Detect which cell encompasses the target text, then output its (X, Y) center coordinate. 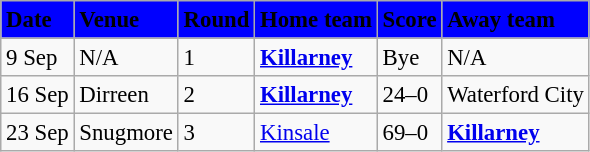
69–0 (410, 132)
Waterford City (516, 94)
3 (216, 132)
16 Sep (38, 94)
2 (216, 94)
24–0 (410, 94)
23 Sep (38, 132)
1 (216, 57)
Kinsale (316, 132)
Date (38, 19)
Home team (316, 19)
Dirreen (126, 94)
Bye (410, 57)
Venue (126, 19)
Snugmore (126, 132)
Score (410, 19)
Away team (516, 19)
9 Sep (38, 57)
Round (216, 19)
